Detect which cell encompasses the target text, then output its [X, Y] center coordinate. 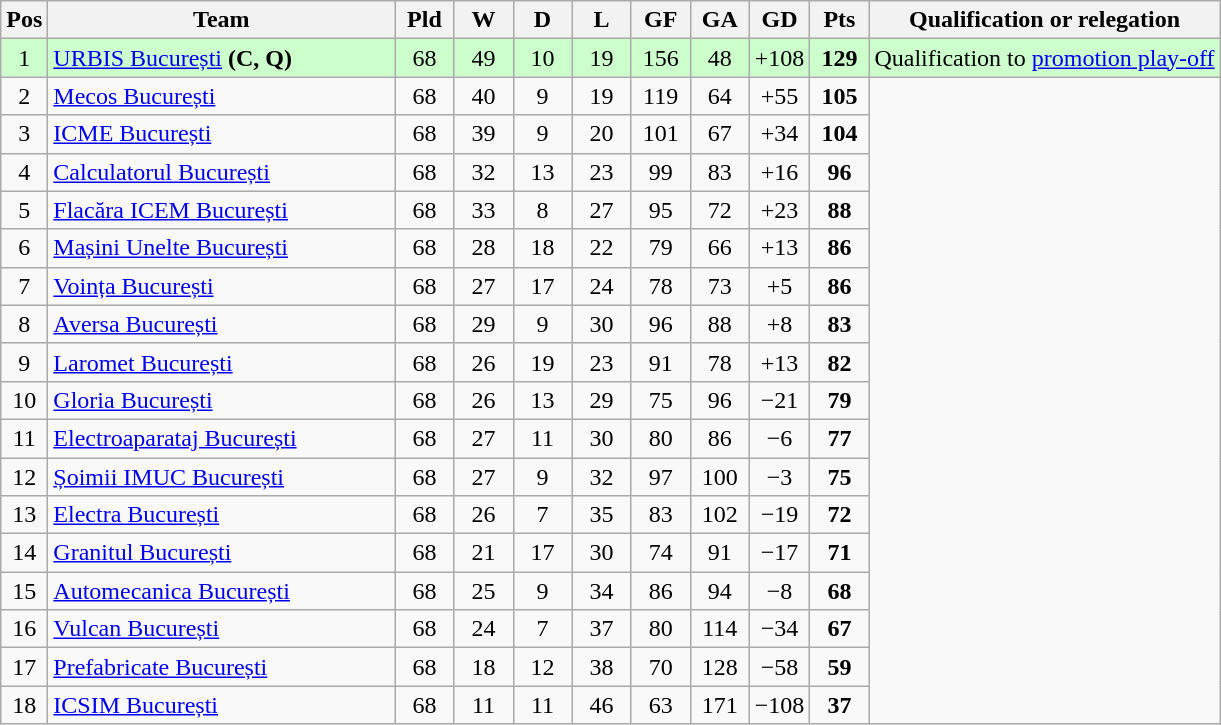
−3 [780, 477]
−34 [780, 629]
16 [24, 629]
GA [720, 20]
Mașini Unelte București [222, 248]
Vulcan București [222, 629]
38 [602, 667]
35 [602, 515]
25 [484, 591]
1 [24, 58]
Șoimii IMUC București [222, 477]
14 [24, 553]
6 [24, 248]
100 [720, 477]
97 [660, 477]
119 [660, 96]
40 [484, 96]
66 [720, 248]
48 [720, 58]
GD [780, 20]
4 [24, 172]
+23 [780, 210]
+34 [780, 134]
99 [660, 172]
+108 [780, 58]
34 [602, 591]
101 [660, 134]
129 [840, 58]
Gloria București [222, 400]
70 [660, 667]
63 [660, 705]
33 [484, 210]
Electroaparataj București [222, 438]
49 [484, 58]
Voința București [222, 286]
Qualification to promotion play-off [1044, 58]
74 [660, 553]
Aversa București [222, 324]
20 [602, 134]
Electra București [222, 515]
71 [840, 553]
3 [24, 134]
W [484, 20]
URBIS București (C, Q) [222, 58]
Automecanica București [222, 591]
39 [484, 134]
Mecos București [222, 96]
Prefabricate București [222, 667]
77 [840, 438]
Laromet București [222, 362]
−108 [780, 705]
15 [24, 591]
171 [720, 705]
Pld [424, 20]
156 [660, 58]
59 [840, 667]
94 [720, 591]
114 [720, 629]
22 [602, 248]
128 [720, 667]
Calculatorul București [222, 172]
105 [840, 96]
ICSIM București [222, 705]
95 [660, 210]
104 [840, 134]
−6 [780, 438]
21 [484, 553]
Team [222, 20]
−19 [780, 515]
−21 [780, 400]
2 [24, 96]
+5 [780, 286]
5 [24, 210]
+8 [780, 324]
D [542, 20]
Granitul București [222, 553]
Flacăra ICEM București [222, 210]
73 [720, 286]
46 [602, 705]
64 [720, 96]
−17 [780, 553]
82 [840, 362]
ICME București [222, 134]
Pos [24, 20]
−58 [780, 667]
Pts [840, 20]
GF [660, 20]
28 [484, 248]
Qualification or relegation [1044, 20]
−8 [780, 591]
102 [720, 515]
+16 [780, 172]
+55 [780, 96]
L [602, 20]
